Provide the [X, Y] coordinate of the cell's center where the given text is located.  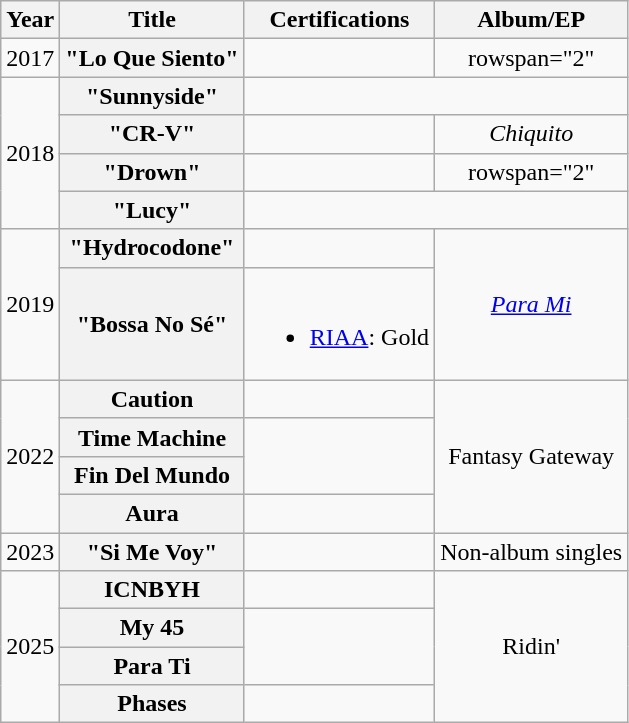
Time Machine [152, 437]
"Hydrocodone" [152, 248]
2025 [30, 647]
2019 [30, 304]
"Sunnyside" [152, 96]
RIAA: Gold [339, 324]
"Bossa No Sé" [152, 324]
"CR-V" [152, 134]
"Lucy" [152, 210]
My 45 [152, 628]
Title [152, 20]
2018 [30, 153]
Para Ti [152, 666]
2023 [30, 551]
"Lo Que Siento" [152, 58]
Non-album singles [532, 551]
Fin Del Mundo [152, 475]
"Drown" [152, 172]
Chiquito [532, 134]
Ridin' [532, 647]
"Si Me Voy" [152, 551]
2022 [30, 456]
2017 [30, 58]
Certifications [339, 20]
Album/EP [532, 20]
Para Mi [532, 304]
Year [30, 20]
Caution [152, 399]
Aura [152, 513]
Phases [152, 704]
ICNBYH [152, 590]
Fantasy Gateway [532, 456]
